Extract the (x, y) coordinate from the center of the cell holding the provided text.  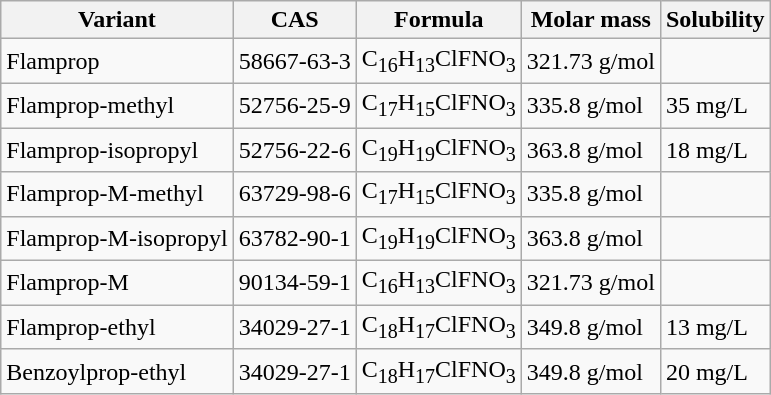
CAS (294, 20)
Solubility (715, 20)
Benzoylprop-ethyl (117, 371)
Flamprop-methyl (117, 105)
52756-25-9 (294, 105)
Flamprop-ethyl (117, 327)
52756-22-6 (294, 150)
58667-63-3 (294, 61)
20 mg/L (715, 371)
Flamprop (117, 61)
Variant (117, 20)
Flamprop-isopropyl (117, 150)
35 mg/L (715, 105)
Flamprop-M (117, 283)
63729-98-6 (294, 194)
63782-90-1 (294, 238)
13 mg/L (715, 327)
Formula (438, 20)
90134-59-1 (294, 283)
Flamprop-M-methyl (117, 194)
18 mg/L (715, 150)
Flamprop-M-isopropyl (117, 238)
Molar mass (590, 20)
